For the text-containing cell, return its midpoint in [x, y] coordinate format. 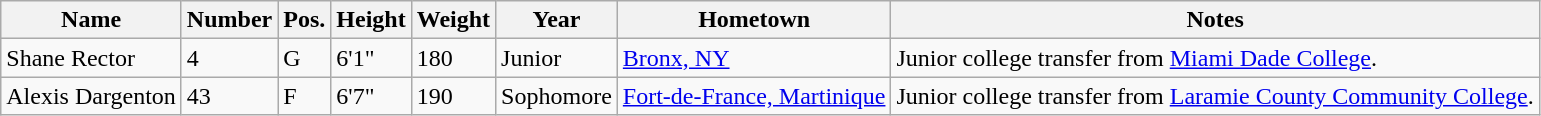
Junior [557, 58]
Hometown [754, 20]
6'1" [371, 58]
Pos. [304, 20]
Junior college transfer from Laramie County Community College. [1215, 96]
Sophomore [557, 96]
Junior college transfer from Miami Dade College. [1215, 58]
43 [229, 96]
190 [453, 96]
Weight [453, 20]
Number [229, 20]
Alexis Dargenton [92, 96]
G [304, 58]
Name [92, 20]
Year [557, 20]
180 [453, 58]
Fort-de-France, Martinique [754, 96]
F [304, 96]
Height [371, 20]
Bronx, NY [754, 58]
6'7" [371, 96]
Notes [1215, 20]
Shane Rector [92, 58]
4 [229, 58]
